Scan for the cell matching the given text and deliver its [x, y] coordinate at center. 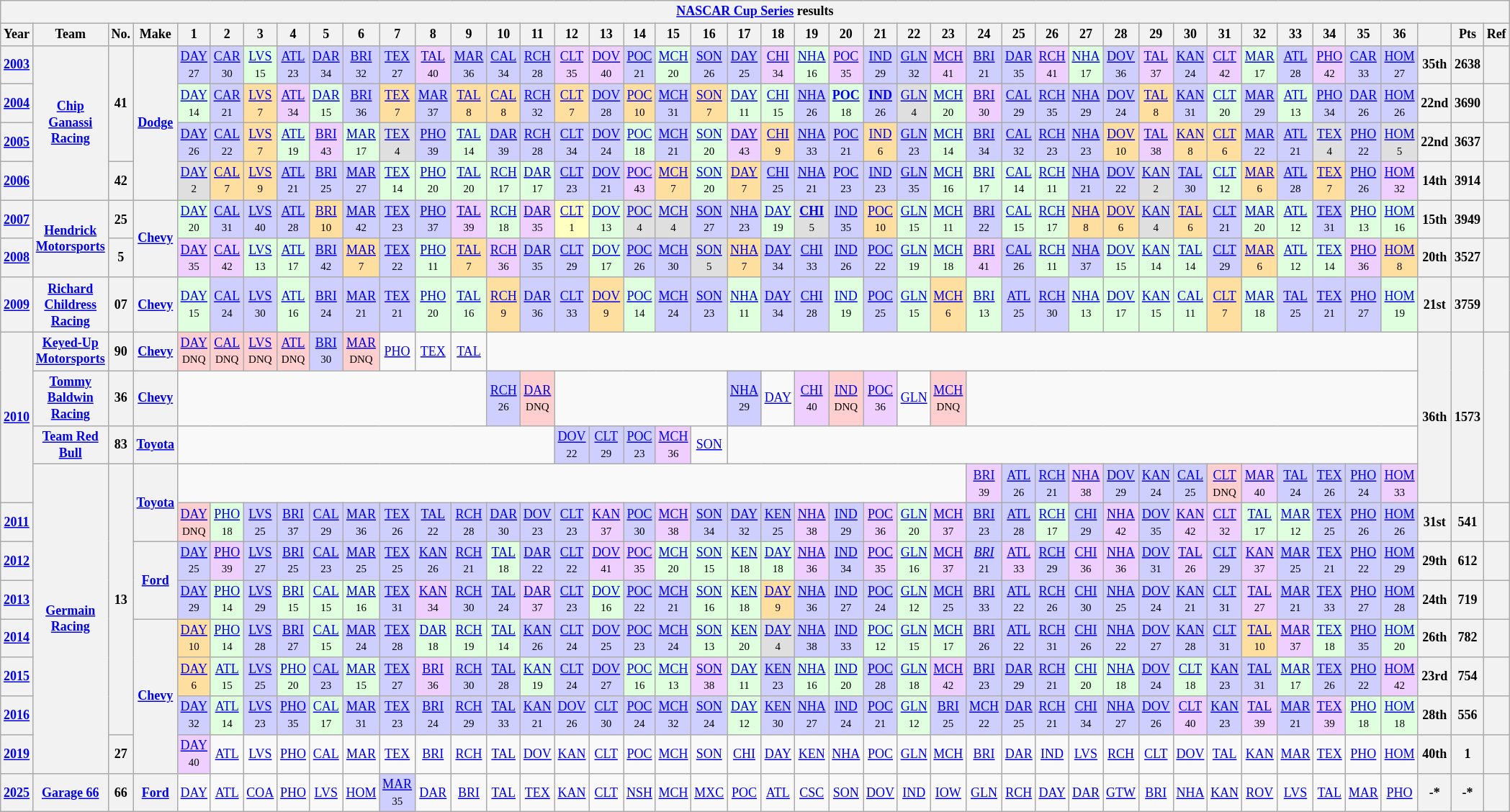
Hendrick Motorsports [71, 239]
1573 [1468, 418]
2010 [17, 418]
CAL [325, 754]
KAN19 [538, 677]
DAR22 [538, 561]
Germain Racing [71, 619]
LVS30 [261, 304]
MCH16 [948, 181]
SON5 [709, 258]
TAL33 [504, 716]
ATL16 [294, 304]
90 [121, 351]
CAL14 [1018, 181]
PHO37 [433, 220]
DAY20 [194, 220]
TAL30 [1190, 181]
MCH17 [948, 639]
2015 [17, 677]
3914 [1468, 181]
22 [914, 35]
DAY12 [745, 716]
DOV10 [1121, 142]
10 [504, 35]
Garage 66 [71, 793]
3759 [1468, 304]
DAY9 [778, 600]
SON15 [709, 561]
Team Red Bull [71, 445]
CHI [745, 754]
ATL17 [294, 258]
20 [846, 35]
PHO13 [1364, 220]
2011 [17, 522]
12 [572, 35]
DAY6 [194, 677]
POC26 [639, 258]
KEN [812, 754]
23 [948, 35]
TAL22 [433, 522]
CHI36 [1086, 561]
KAN8 [1190, 142]
CAL17 [325, 716]
MCH38 [673, 522]
PHO34 [1329, 104]
TAL17 [1259, 522]
BRI32 [361, 65]
CLT30 [606, 716]
83 [121, 445]
40th [1434, 754]
PHO42 [1329, 65]
2012 [17, 561]
17 [745, 35]
RCH41 [1052, 65]
3637 [1468, 142]
Keyed-Up Motorsports [71, 351]
DAY4 [778, 639]
DOV29 [1121, 484]
CHI28 [812, 304]
2014 [17, 639]
CLT18 [1190, 677]
BRI15 [294, 600]
MAR40 [1259, 484]
Pts [1468, 35]
23rd [1434, 677]
14 [639, 35]
SON24 [709, 716]
MAR12 [1295, 522]
31 [1225, 35]
NHA11 [745, 304]
GLN18 [914, 677]
2005 [17, 142]
GLN32 [914, 65]
KAN4 [1156, 220]
NHA25 [1121, 600]
CLTDNQ [1225, 484]
MAR27 [361, 181]
4 [294, 35]
CLT40 [1190, 716]
20th [1434, 258]
541 [1468, 522]
ATLDNQ [294, 351]
BRI34 [984, 142]
KAN2 [1156, 181]
DOV28 [606, 104]
HOM42 [1400, 677]
DAY43 [745, 142]
LVS23 [261, 716]
GLN16 [914, 561]
MCH18 [948, 258]
CHI33 [812, 258]
ROV [1259, 793]
GLN35 [914, 181]
RCH23 [1052, 142]
TEX18 [1329, 639]
CLT34 [572, 142]
GLN20 [914, 522]
ATL15 [227, 677]
35 [1364, 35]
HOM28 [1400, 600]
DAR37 [538, 600]
POC30 [639, 522]
CAL32 [1018, 142]
BRI27 [294, 639]
KAN31 [1190, 104]
2019 [17, 754]
POC12 [881, 639]
SON27 [709, 220]
ATL34 [294, 104]
IND20 [846, 677]
29th [1434, 561]
28th [1434, 716]
HOM33 [1400, 484]
19 [812, 35]
DOV23 [538, 522]
CLT1 [572, 220]
MAR24 [361, 639]
SON16 [709, 600]
SON13 [709, 639]
TEX28 [397, 639]
CAR33 [1364, 65]
DOV13 [606, 220]
CLT35 [572, 65]
ATL25 [1018, 304]
HOM18 [1400, 716]
MCH14 [948, 142]
MAR18 [1259, 304]
ATL13 [1295, 104]
TAL40 [433, 65]
IND34 [846, 561]
26 [1052, 35]
3690 [1468, 104]
ATL23 [294, 65]
DOV21 [606, 181]
IOW [948, 793]
DOV16 [606, 600]
DAY40 [194, 754]
35th [1434, 65]
31st [1434, 522]
MCH32 [673, 716]
DAY29 [194, 600]
PHO24 [1364, 484]
32 [1259, 35]
CLT6 [1225, 142]
DOV6 [1121, 220]
BRI13 [984, 304]
MAR42 [361, 220]
RCH18 [504, 220]
POC14 [639, 304]
CAL25 [1190, 484]
HOM29 [1400, 561]
66 [121, 793]
MCH41 [948, 65]
CHI30 [1086, 600]
PHO36 [1364, 258]
CHI25 [778, 181]
LVS9 [261, 181]
DAR26 [1364, 104]
RCH36 [504, 258]
MAR16 [361, 600]
DOV40 [606, 65]
MAR31 [361, 716]
BRI43 [325, 142]
NHA37 [1086, 258]
HOM5 [1400, 142]
HOM19 [1400, 304]
BRI26 [984, 639]
24 [984, 35]
KEN30 [778, 716]
ATL19 [294, 142]
BRI33 [984, 600]
ATL33 [1018, 561]
DAR17 [538, 181]
DAY7 [745, 181]
TAL18 [504, 561]
CAL42 [227, 258]
Tommy Baldwin Racing [71, 398]
CAR21 [227, 104]
MCH42 [948, 677]
NHA18 [1121, 677]
Richard Childress Racing [71, 304]
Make [156, 35]
CHI20 [1086, 677]
TAL7 [469, 258]
MAR7 [361, 258]
DOV9 [606, 304]
BRI42 [325, 258]
2008 [17, 258]
RCH19 [469, 639]
LVS28 [261, 639]
2016 [17, 716]
DOV41 [606, 561]
MCH36 [673, 445]
30 [1190, 35]
DAY26 [194, 142]
GTW [1121, 793]
HOM27 [1400, 65]
DAY15 [194, 304]
SON7 [709, 104]
CAL7 [227, 181]
NHA33 [812, 142]
HOM32 [1400, 181]
TAL16 [469, 304]
LVSDNQ [261, 351]
KAN34 [433, 600]
Team [71, 35]
Year [17, 35]
MCH11 [948, 220]
CHI9 [778, 142]
SON23 [709, 304]
DAR30 [504, 522]
PHO11 [433, 258]
TAL37 [1156, 65]
LVS13 [261, 258]
CHI5 [812, 220]
15 [673, 35]
IND27 [846, 600]
RCH31 [1052, 639]
TAL31 [1259, 677]
NSH [639, 793]
DOV31 [1156, 561]
15th [1434, 220]
POC4 [639, 220]
DAY10 [194, 639]
556 [1468, 716]
14th [1434, 181]
36th [1434, 418]
LVS27 [261, 561]
CAR30 [227, 65]
BRI41 [984, 258]
NHA7 [745, 258]
CALDNQ [227, 351]
KEN25 [778, 522]
NHA26 [812, 104]
MAR35 [397, 793]
HOM8 [1400, 258]
CHI15 [778, 104]
DAY35 [194, 258]
IND33 [846, 639]
DAY2 [194, 181]
CHI40 [812, 398]
TAL26 [1190, 561]
HOM16 [1400, 220]
2009 [17, 304]
TAL20 [469, 181]
TAL27 [1259, 600]
NHA17 [1086, 65]
29 [1156, 35]
NHA42 [1121, 522]
3527 [1468, 258]
CAL26 [1018, 258]
POC43 [639, 181]
CAL31 [227, 220]
CLT20 [1225, 104]
CLT32 [1225, 522]
07 [121, 304]
BRI37 [294, 522]
6 [361, 35]
42 [121, 181]
BRI10 [325, 220]
MAR29 [1259, 104]
CLT33 [572, 304]
2 [227, 35]
754 [1468, 677]
18 [778, 35]
CLT42 [1225, 65]
IND35 [846, 220]
RCH9 [504, 304]
MCHDNQ [948, 398]
BRI39 [984, 484]
CLT21 [1225, 220]
KEN23 [778, 677]
MCH6 [948, 304]
3949 [1468, 220]
IND6 [881, 142]
ATL26 [1018, 484]
DAY27 [194, 65]
COA [261, 793]
MXC [709, 793]
CAL22 [227, 142]
NASCAR Cup Series results [755, 12]
BRI22 [984, 220]
CHI26 [1086, 639]
DAR34 [325, 65]
GLN23 [914, 142]
16 [709, 35]
Dodge [156, 122]
DAR25 [1018, 716]
TAL6 [1190, 220]
9 [469, 35]
TAL25 [1295, 304]
SON34 [709, 522]
26th [1434, 639]
DAR36 [538, 304]
CHI29 [1086, 522]
KAN14 [1156, 258]
TAL28 [504, 677]
POC28 [881, 677]
DARDNQ [538, 398]
33 [1295, 35]
24th [1434, 600]
2006 [17, 181]
NHA8 [1086, 220]
34 [1329, 35]
CAL24 [227, 304]
MCH22 [984, 716]
KAN15 [1156, 304]
INDDNQ [846, 398]
11 [538, 35]
DAR39 [504, 142]
IND24 [846, 716]
DAY18 [778, 561]
IND19 [846, 304]
KEN20 [745, 639]
RCH35 [1052, 104]
2007 [17, 220]
CAL11 [1190, 304]
IND23 [881, 181]
MCH13 [673, 677]
DOV25 [606, 639]
MAR20 [1259, 220]
2013 [17, 600]
TAL10 [1259, 639]
Ref [1496, 35]
RCH32 [538, 104]
MCH30 [673, 258]
KAN28 [1190, 639]
DOV15 [1121, 258]
KAN42 [1190, 522]
2004 [17, 104]
TAL38 [1156, 142]
TEX22 [397, 258]
41 [121, 104]
MCH4 [673, 220]
DAR15 [325, 104]
DOV35 [1156, 522]
NHA22 [1121, 639]
SON38 [709, 677]
719 [1468, 600]
MCH31 [673, 104]
2003 [17, 65]
8 [433, 35]
2025 [17, 793]
CAL8 [504, 104]
GLN19 [914, 258]
BRI17 [984, 181]
TEX39 [1329, 716]
SON26 [709, 65]
CLT22 [572, 561]
LVS15 [261, 65]
NHA13 [1086, 304]
7 [397, 35]
MAR15 [361, 677]
LVS29 [261, 600]
MCH7 [673, 181]
DAR18 [433, 639]
No. [121, 35]
CAL34 [504, 65]
782 [1468, 639]
MCH25 [948, 600]
28 [1121, 35]
CLT12 [1225, 181]
3 [261, 35]
MARDNQ [361, 351]
2638 [1468, 65]
DAR29 [1018, 677]
HOM20 [1400, 639]
GLN4 [914, 104]
612 [1468, 561]
ATL14 [227, 716]
LVS40 [261, 220]
TEX33 [1329, 600]
21st [1434, 304]
21 [881, 35]
CSC [812, 793]
Chip Ganassi Racing [71, 122]
DOV36 [1121, 65]
DAY19 [778, 220]
POC16 [639, 677]
POC25 [881, 304]
DAY14 [194, 104]
MAR22 [1259, 142]
